Detect which cell encompasses the target text, then output its [X, Y] center coordinate. 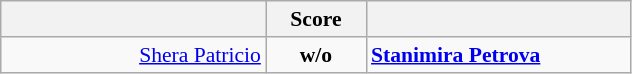
Shera Patricio [134, 55]
Score [316, 19]
Stanimira Petrova [498, 55]
w/o [316, 55]
